From the cell containing the given text, extract its center point as (X, Y) coordinate. 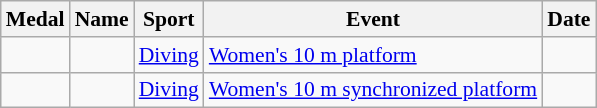
Event (373, 19)
Women's 10 m platform (373, 55)
Medal (36, 19)
Date (568, 19)
Women's 10 m synchronized platform (373, 90)
Name (102, 19)
Sport (169, 19)
